From the cell containing the given text, extract its center point as (x, y) coordinate. 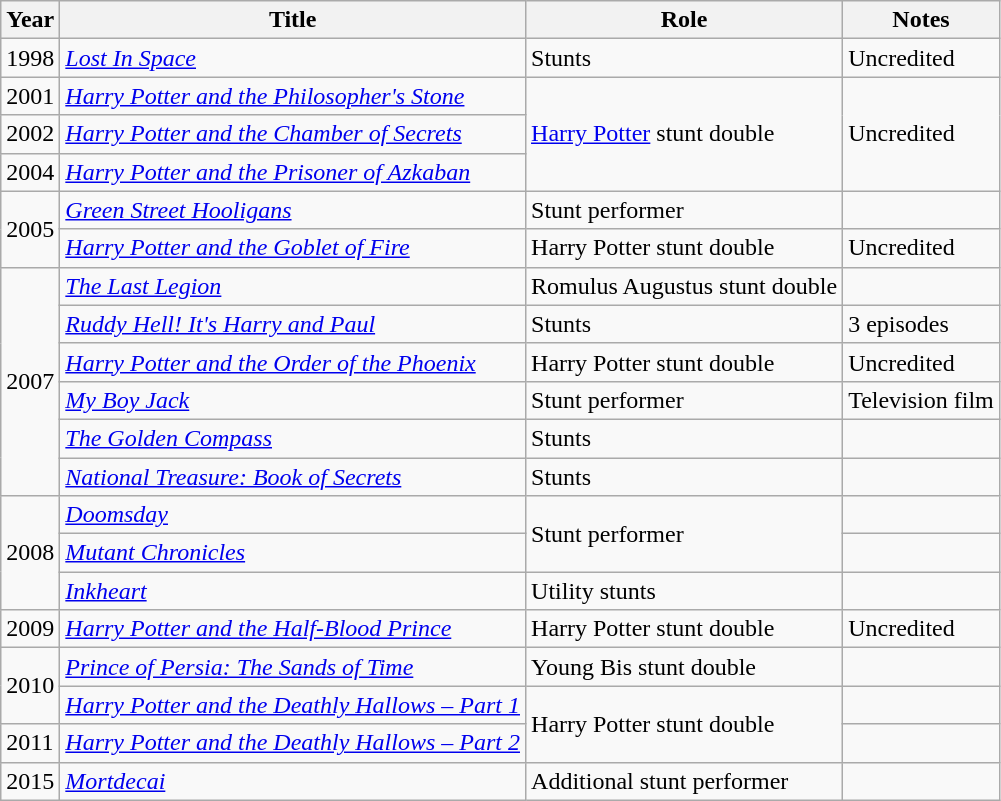
The Golden Compass (293, 438)
Television film (922, 400)
Doomsday (293, 515)
Role (684, 20)
My Boy Jack (293, 400)
Mortdecai (293, 781)
2009 (30, 629)
Harry Potter and the Order of the Phoenix (293, 362)
Utility stunts (684, 591)
Romulus Augustus stunt double (684, 286)
2004 (30, 172)
Title (293, 20)
1998 (30, 58)
Harry Potter and the Chamber of Secrets (293, 134)
Harry Potter and the Goblet of Fire (293, 248)
Harry Potter and the Deathly Hallows – Part 2 (293, 743)
Lost In Space (293, 58)
Prince of Persia: The Sands of Time (293, 667)
Inkheart (293, 591)
Additional stunt performer (684, 781)
2008 (30, 553)
Harry Potter and the Deathly Hallows – Part 1 (293, 705)
Mutant Chronicles (293, 553)
2001 (30, 96)
Ruddy Hell! It's Harry and Paul (293, 324)
Year (30, 20)
National Treasure: Book of Secrets (293, 477)
3 episodes (922, 324)
The Last Legion (293, 286)
2007 (30, 381)
Green Street Hooligans (293, 210)
Harry Potter and the Half-Blood Prince (293, 629)
2005 (30, 229)
Harry Potter and the Prisoner of Azkaban (293, 172)
Harry Potter and the Philosopher's Stone (293, 96)
2010 (30, 686)
Notes (922, 20)
2015 (30, 781)
2002 (30, 134)
Young Bis stunt double (684, 667)
2011 (30, 743)
